Provide the (x, y) coordinate of the cell's center where the given text is located.  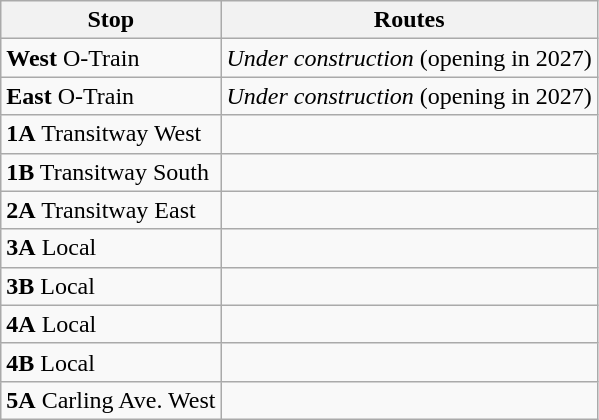
5A Carling Ave. West (111, 400)
Routes (409, 20)
West O-Train (111, 58)
3A Local (111, 248)
2A Transitway East (111, 210)
4B Local (111, 362)
East O-Train (111, 96)
1A Transitway West (111, 134)
1B Transitway South (111, 172)
4A Local (111, 324)
Stop (111, 20)
3B Local (111, 286)
